Output the [x, y] coordinate of the center of the cell containing the given text.  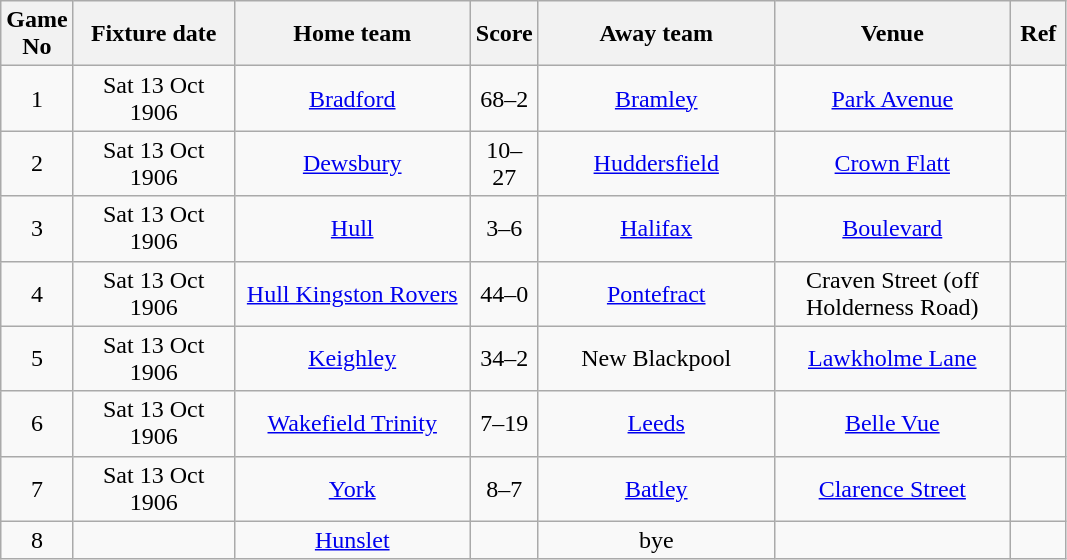
Lawkholme Lane [892, 358]
Batley [656, 488]
Pontefract [656, 294]
7–19 [504, 424]
Clarence Street [892, 488]
Bramley [656, 98]
Wakefield Trinity [352, 424]
Huddersfield [656, 164]
Hull [352, 228]
Fixture date [154, 34]
5 [37, 358]
4 [37, 294]
York [352, 488]
34–2 [504, 358]
Dewsbury [352, 164]
Belle Vue [892, 424]
Halifax [656, 228]
3 [37, 228]
bye [656, 540]
3–6 [504, 228]
Away team [656, 34]
8 [37, 540]
Craven Street (off Holderness Road) [892, 294]
6 [37, 424]
8–7 [504, 488]
Leeds [656, 424]
44–0 [504, 294]
Bradford [352, 98]
68–2 [504, 98]
Keighley [352, 358]
Ref [1038, 34]
Hunslet [352, 540]
10–27 [504, 164]
2 [37, 164]
Score [504, 34]
New Blackpool [656, 358]
Hull Kingston Rovers [352, 294]
Boulevard [892, 228]
1 [37, 98]
Venue [892, 34]
Game No [37, 34]
Crown Flatt [892, 164]
7 [37, 488]
Park Avenue [892, 98]
Home team [352, 34]
